Capture the cell that displays the provided text and extract its (x, y) central coordinate. 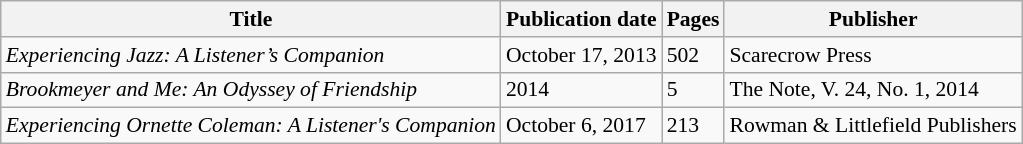
Publisher (872, 19)
Rowman & Littlefield Publishers (872, 126)
Experiencing Ornette Coleman: A Listener's Companion (251, 126)
October 17, 2013 (582, 55)
October 6, 2017 (582, 126)
Pages (694, 19)
Publication date (582, 19)
Title (251, 19)
Scarecrow Press (872, 55)
213 (694, 126)
Experiencing Jazz: A Listener’s Companion (251, 55)
The Note, V. 24, No. 1, 2014 (872, 90)
5 (694, 90)
502 (694, 55)
Brookmeyer and Me: An Odyssey of Friendship (251, 90)
2014 (582, 90)
